Detect which cell encompasses the target text, then output its (X, Y) center coordinate. 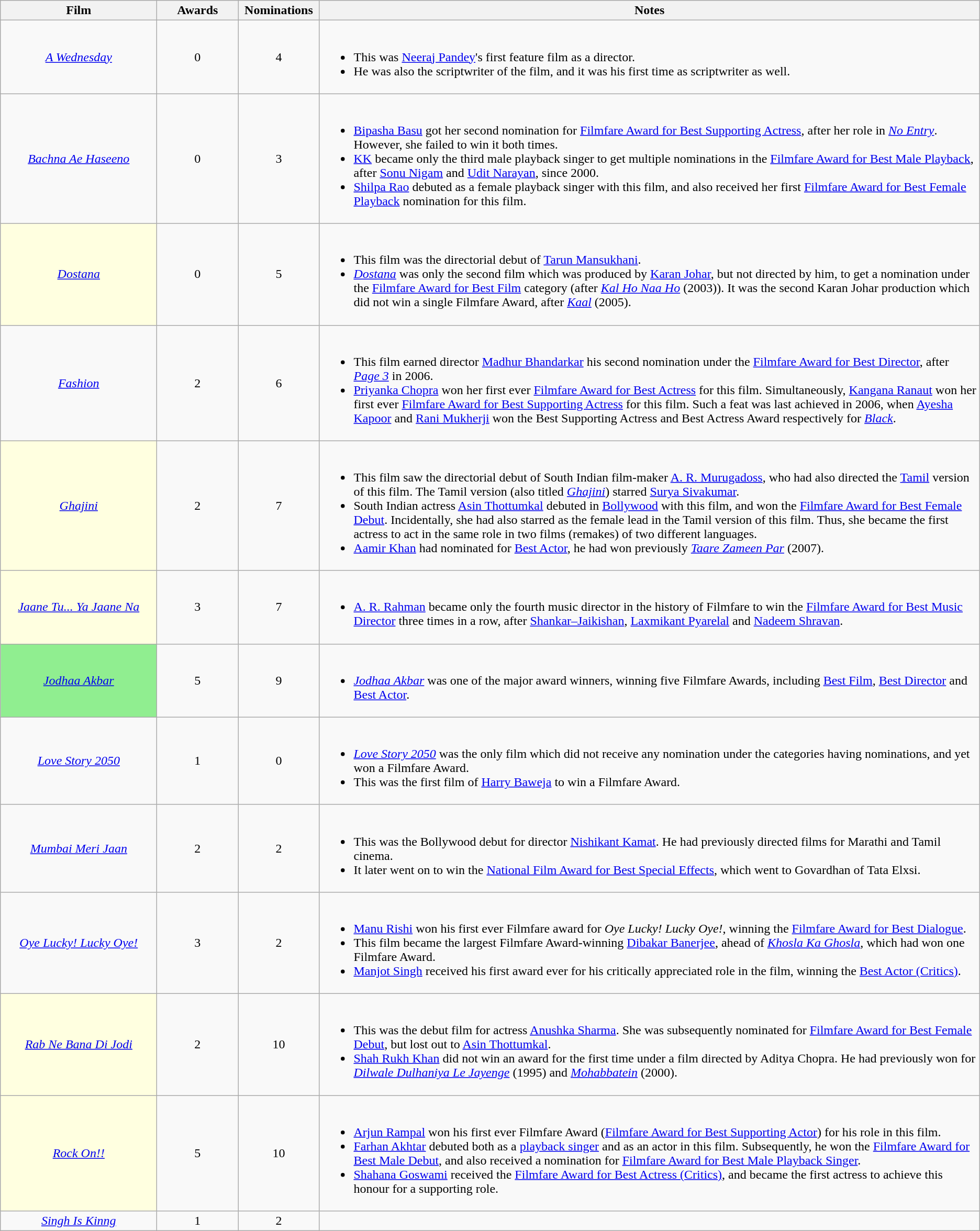
Fashion (79, 383)
Singh Is Kinng (79, 1221)
Rab Ne Bana Di Jodi (79, 1044)
6 (279, 383)
Ghajini (79, 506)
Mumbai Meri Jaan (79, 848)
4 (279, 57)
Oye Lucky! Lucky Oye! (79, 943)
Awards (198, 10)
Bachna Ae Haseeno (79, 159)
Jodhaa Akbar was one of the major award winners, winning five Filmfare Awards, including Best Film, Best Director and Best Actor. (649, 680)
A Wednesday (79, 57)
Notes (649, 10)
9 (279, 680)
Dostana (79, 274)
Jaane Tu... Ya Jaane Na (79, 607)
Nominations (279, 10)
Love Story 2050 (79, 761)
Jodhaa Akbar (79, 680)
Rock On!! (79, 1152)
Film (79, 10)
